Detect which cell encompasses the target text, then output its [X, Y] center coordinate. 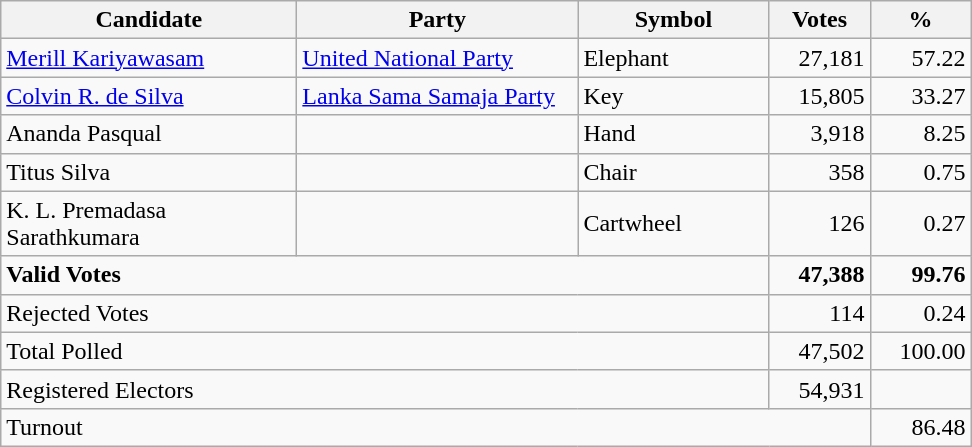
8.25 [920, 134]
27,181 [820, 58]
Symbol [674, 20]
0.27 [920, 224]
Total Polled [385, 351]
Lanka Sama Samaja Party [438, 96]
114 [820, 313]
15,805 [820, 96]
100.00 [920, 351]
126 [820, 224]
57.22 [920, 58]
0.75 [920, 172]
Elephant [674, 58]
Titus Silva [149, 172]
47,502 [820, 351]
Rejected Votes [385, 313]
33.27 [920, 96]
% [920, 20]
Candidate [149, 20]
3,918 [820, 134]
K. L. Premadasa Sarathkumara [149, 224]
Hand [674, 134]
99.76 [920, 275]
Key [674, 96]
Chair [674, 172]
United National Party [438, 58]
47,388 [820, 275]
86.48 [920, 427]
Votes [820, 20]
Colvin R. de Silva [149, 96]
Ananda Pasqual [149, 134]
0.24 [920, 313]
Merill Kariyawasam [149, 58]
Cartwheel [674, 224]
Party [438, 20]
Registered Electors [385, 389]
Turnout [436, 427]
54,931 [820, 389]
358 [820, 172]
Valid Votes [385, 275]
